Find where the given text appears and provide that cell's center as [X, Y] coordinate. 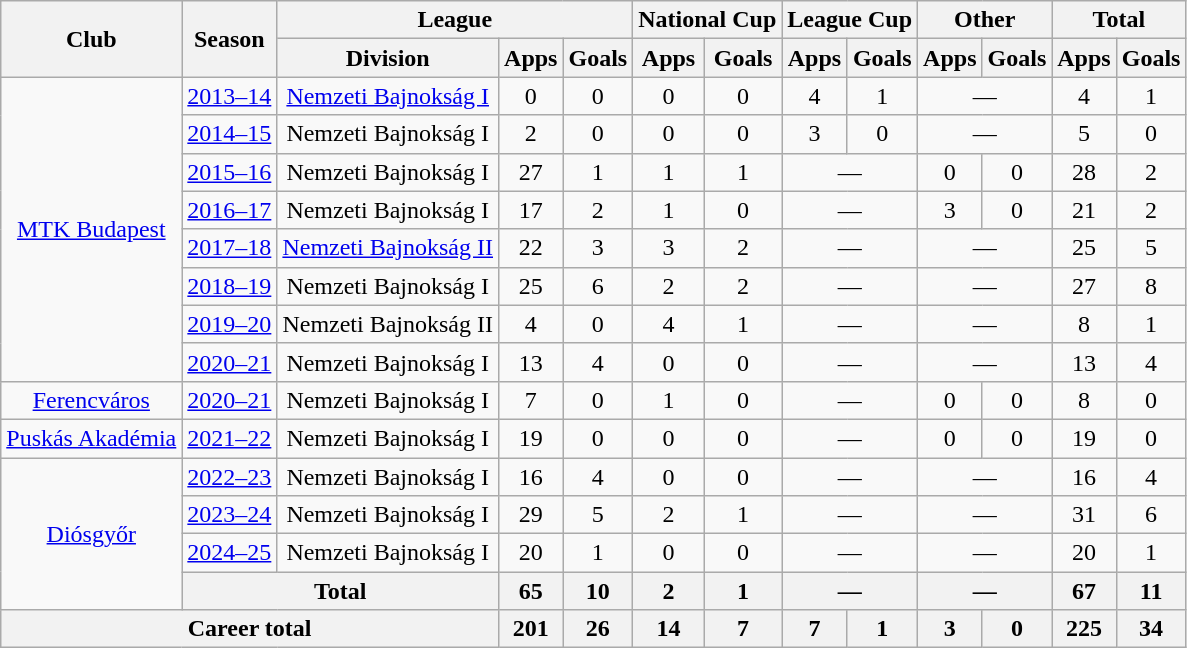
2014–15 [230, 134]
225 [1084, 629]
MTK Budapest [92, 229]
10 [598, 591]
2017–18 [230, 248]
2019–20 [230, 324]
2015–16 [230, 172]
2021–22 [230, 438]
Career total [250, 629]
65 [531, 591]
Season [230, 39]
29 [531, 515]
2022–23 [230, 477]
22 [531, 248]
League [455, 20]
Division [388, 58]
201 [531, 629]
Club [92, 39]
League Cup [850, 20]
2016–17 [230, 210]
2013–14 [230, 96]
28 [1084, 172]
31 [1084, 515]
National Cup [708, 20]
2023–24 [230, 515]
11 [1151, 591]
Puskás Akadémia [92, 438]
67 [1084, 591]
17 [531, 210]
Ferencváros [92, 400]
Diósgyőr [92, 534]
26 [598, 629]
21 [1084, 210]
2018–19 [230, 286]
34 [1151, 629]
2024–25 [230, 553]
Other [985, 20]
14 [669, 629]
